Extract the (x, y) coordinate from the center of the cell holding the provided text.  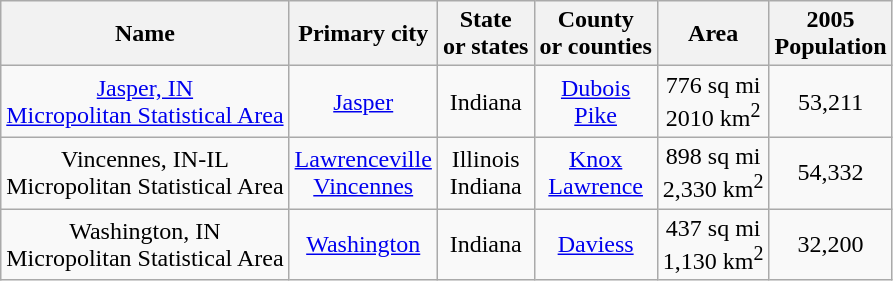
Vincennes, IN-IL Micropolitan Statistical Area (145, 173)
53,211 (830, 102)
Lawrenceville Vincennes (363, 173)
Knox Lawrence (596, 173)
Area (713, 34)
437 sq mi 1,130 km2 (713, 245)
Illinois Indiana (486, 173)
Daviess (596, 245)
Primary city (363, 34)
2005 Population (830, 34)
54,332 (830, 173)
776 sq mi 2010 km2 (713, 102)
Name (145, 34)
County or counties (596, 34)
Washington (363, 245)
Washington, IN Micropolitan Statistical Area (145, 245)
Dubois Pike (596, 102)
State or states (486, 34)
Jasper, IN Micropolitan Statistical Area (145, 102)
32,200 (830, 245)
Jasper (363, 102)
898 sq mi 2,330 km2 (713, 173)
